Identify which cell holds the provided text, then report its (X, Y) central coordinate. 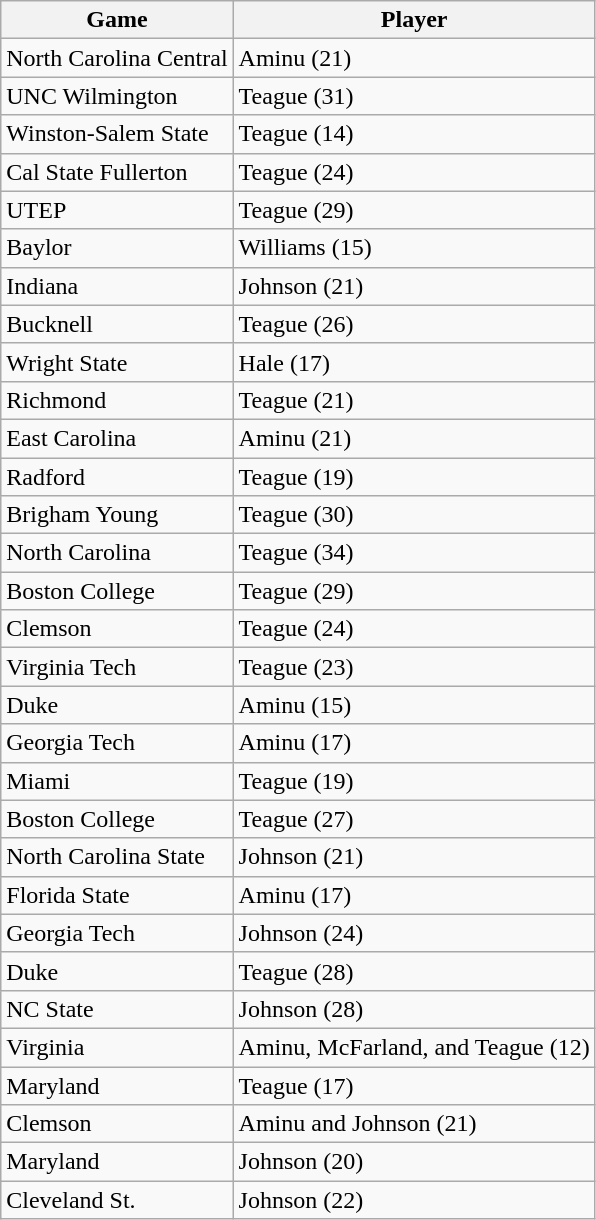
Johnson (24) (414, 933)
Teague (21) (414, 400)
Cal State Fullerton (117, 172)
Teague (28) (414, 971)
Johnson (20) (414, 1162)
Virginia Tech (117, 667)
Teague (34) (414, 553)
Virginia (117, 1047)
Wright State (117, 362)
Aminu, McFarland, and Teague (12) (414, 1047)
Johnson (22) (414, 1200)
Florida State (117, 895)
Teague (31) (414, 96)
Aminu (15) (414, 705)
Aminu and Johnson (21) (414, 1124)
North Carolina (117, 553)
East Carolina (117, 438)
Bucknell (117, 324)
NC State (117, 1009)
Williams (15) (414, 248)
Hale (17) (414, 362)
Player (414, 20)
North Carolina State (117, 857)
Winston-Salem State (117, 134)
Teague (30) (414, 515)
Richmond (117, 400)
UNC Wilmington (117, 96)
Baylor (117, 248)
Radford (117, 477)
Miami (117, 781)
Teague (14) (414, 134)
Cleveland St. (117, 1200)
Teague (27) (414, 819)
Teague (26) (414, 324)
North Carolina Central (117, 58)
Indiana (117, 286)
Teague (23) (414, 667)
Game (117, 20)
Teague (17) (414, 1085)
Brigham Young (117, 515)
Johnson (28) (414, 1009)
UTEP (117, 210)
